Scan for the cell matching the given text and deliver its (X, Y) coordinate at center. 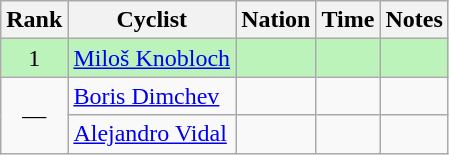
Cyclist (152, 20)
Rank (34, 20)
Nation (276, 20)
— (34, 115)
Boris Dimchev (152, 96)
Miloš Knobloch (152, 58)
1 (34, 58)
Alejandro Vidal (152, 134)
Notes (414, 20)
Time (348, 20)
